Capture the cell that displays the provided text and extract its [x, y] central coordinate. 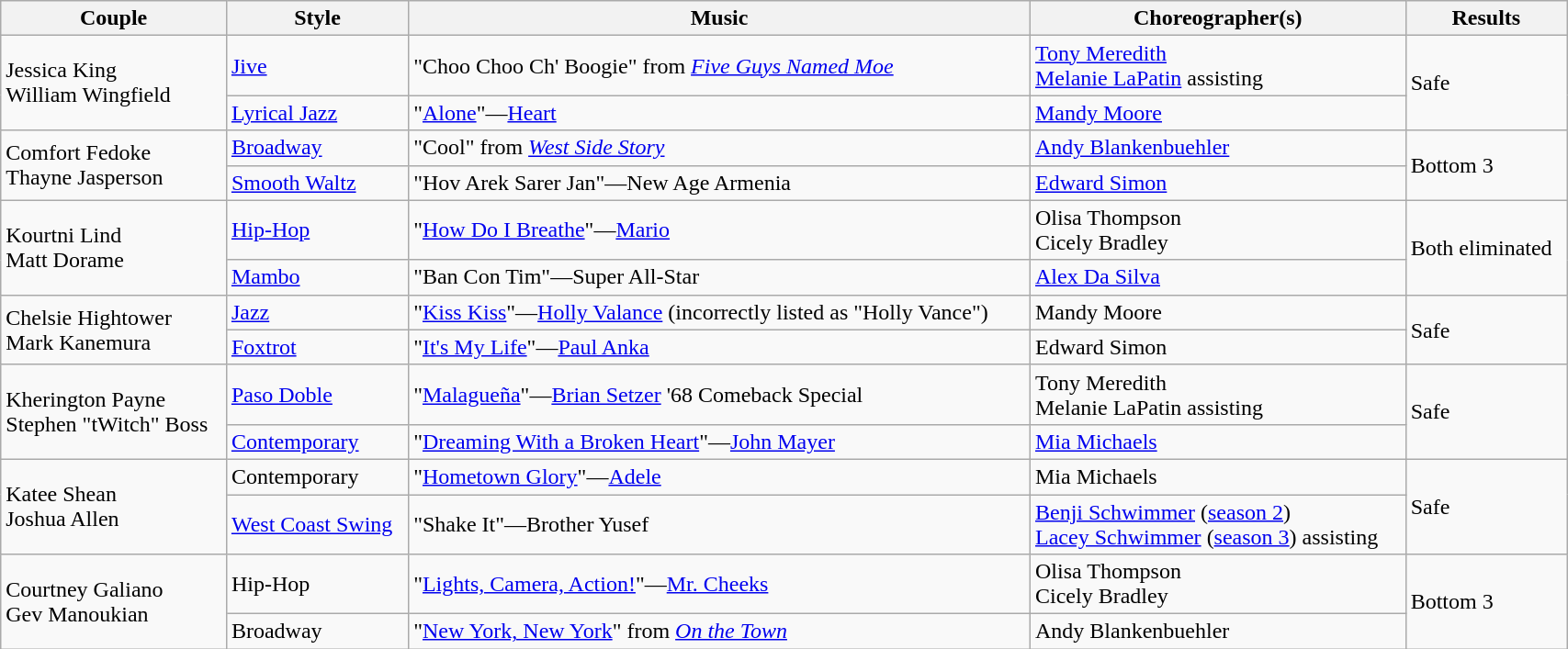
Mambo [317, 277]
"New York, New York" from On the Town [720, 632]
"Hometown Glory"—Adele [720, 476]
Music [720, 18]
Both eliminated [1486, 248]
Lyrical Jazz [317, 113]
"Lights, Camera, Action!"—Mr. Cheeks [720, 584]
Jazz [317, 312]
Alex Da Silva [1218, 277]
Paso Doble [317, 395]
Results [1486, 18]
Jive [317, 66]
"Dreaming With a Broken Heart"—John Mayer [720, 442]
Jessica KingWilliam Wingfield [114, 83]
Style [317, 18]
Katee SheanJoshua Allen [114, 507]
Kherington PayneStephen "tWitch" Boss [114, 411]
Choreographer(s) [1218, 18]
"Ban Con Tim"—Super All-Star [720, 277]
Smooth Waltz [317, 183]
"Malagueña"—Brian Setzer '68 Comeback Special [720, 395]
Foxtrot [317, 347]
Benji Schwimmer (season 2)Lacey Schwimmer (season 3) assisting [1218, 523]
"Hov Arek Sarer Jan"—New Age Armenia [720, 183]
"Choo Choo Ch' Boogie" from Five Guys Named Moe [720, 66]
"How Do I Breathe"—Mario [720, 229]
"Cool" from West Side Story [720, 148]
Chelsie HightowerMark Kanemura [114, 330]
"It's My Life"—Paul Anka [720, 347]
Courtney GalianoGev Manoukian [114, 602]
West Coast Swing [317, 523]
Kourtni LindMatt Dorame [114, 248]
"Alone"—Heart [720, 113]
"Kiss Kiss"—Holly Valance (incorrectly listed as "Holly Vance") [720, 312]
Couple [114, 18]
"Shake It"—Brother Yusef [720, 523]
Comfort FedokeThayne Jasperson [114, 165]
